Find where the given text appears and provide that cell's center as (X, Y) coordinate. 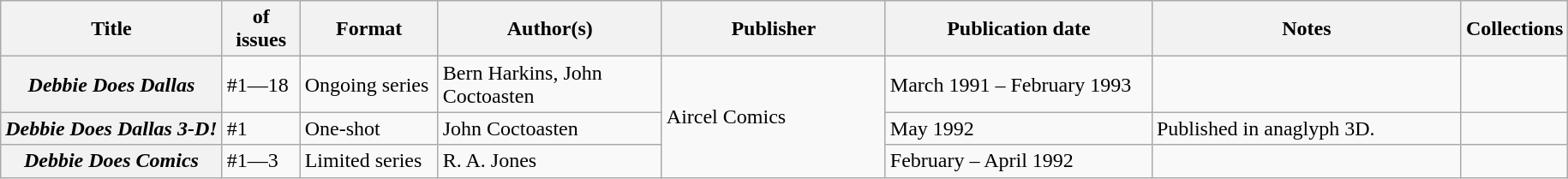
Ongoing series (368, 84)
Published in anaglyph 3D. (1306, 128)
February – April 1992 (1018, 161)
Aircel Comics (773, 116)
of issues (260, 29)
Publication date (1018, 29)
Debbie Does Comics (111, 161)
Author(s) (550, 29)
Title (111, 29)
Bern Harkins, John Coctoasten (550, 84)
Limited series (368, 161)
May 1992 (1018, 128)
One-shot (368, 128)
March 1991 – February 1993 (1018, 84)
#1—3 (260, 161)
Notes (1306, 29)
Debbie Does Dallas 3-D! (111, 128)
#1—18 (260, 84)
Format (368, 29)
John Coctoasten (550, 128)
Publisher (773, 29)
Collections (1514, 29)
#1 (260, 128)
R. A. Jones (550, 161)
Debbie Does Dallas (111, 84)
